For the text-containing cell, return its midpoint in (X, Y) coordinate format. 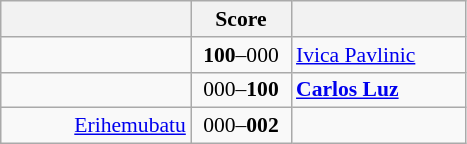
100–000 (241, 55)
Erihemubatu (96, 126)
000–002 (241, 126)
Ivica Pavlinic (378, 55)
000–100 (241, 90)
Carlos Luz (378, 90)
Score (241, 19)
